Return [x, y] of the center of cell containing provided text 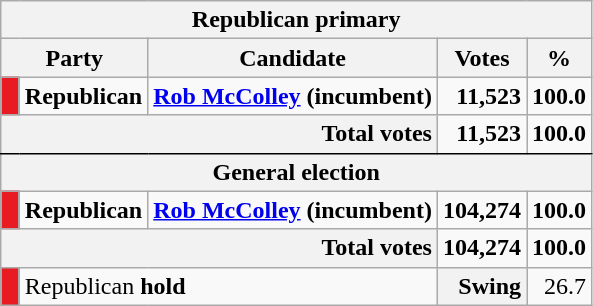
Party [74, 58]
Votes [482, 58]
26.7 [560, 286]
General election [296, 172]
Republican hold [228, 286]
% [560, 58]
Swing [482, 286]
Candidate [293, 58]
Republican primary [296, 20]
